Identify which cell holds the provided text, then report its (X, Y) central coordinate. 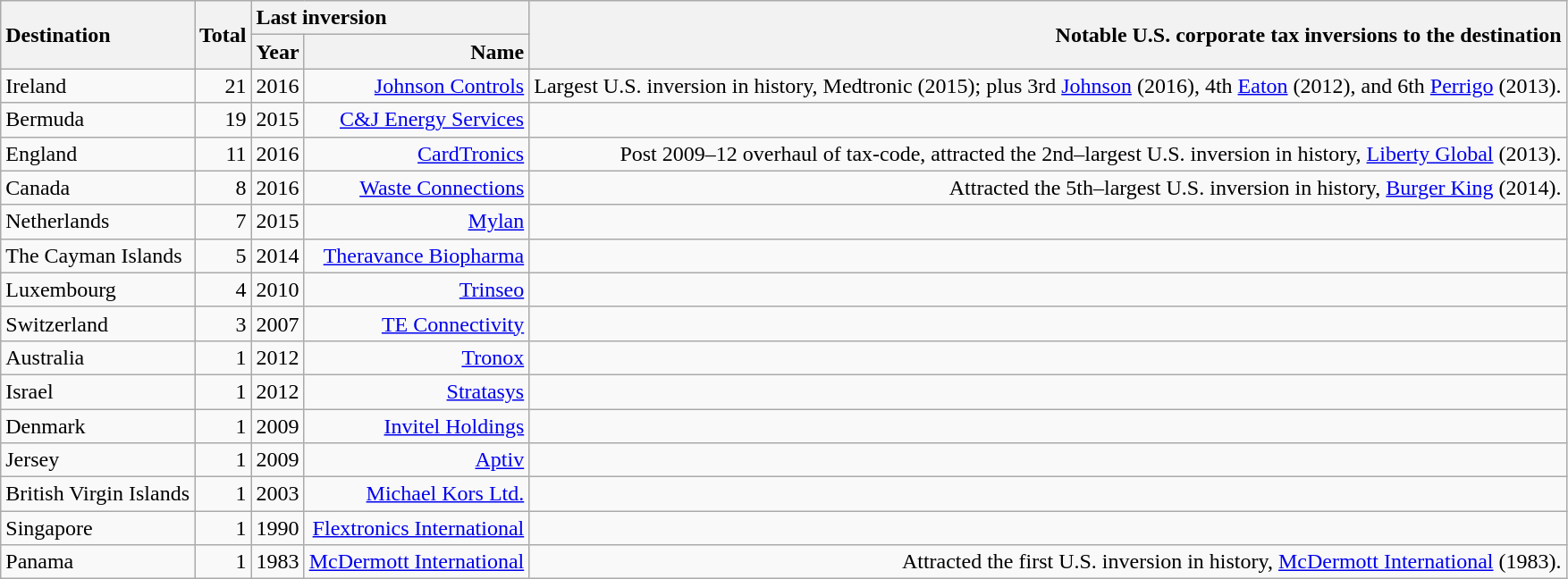
Luxembourg (98, 289)
5 (223, 256)
Switzerland (98, 323)
CardTronics (417, 154)
Trinseo (417, 289)
Panama (98, 562)
Mylan (417, 222)
2003 (277, 494)
Singapore (98, 528)
2007 (277, 323)
8 (223, 188)
Aptiv (417, 460)
C&J Energy Services (417, 120)
Theravance Biopharma (417, 256)
1990 (277, 528)
Waste Connections (417, 188)
Year (277, 52)
Total (223, 35)
Name (417, 52)
19 (223, 120)
Post 2009–12 overhaul of tax-code, attracted the 2nd–largest U.S. inversion in history, Liberty Global (2013). (1048, 154)
Notable U.S. corporate tax inversions to the destination (1048, 35)
Australia (98, 357)
Invitel Holdings (417, 426)
Denmark (98, 426)
3 (223, 323)
2014 (277, 256)
11 (223, 154)
2010 (277, 289)
1983 (277, 562)
McDermott International (417, 562)
British Virgin Islands (98, 494)
21 (223, 86)
Johnson Controls (417, 86)
The Cayman Islands (98, 256)
Netherlands (98, 222)
Bermuda (98, 120)
Jersey (98, 460)
Canada (98, 188)
Israel (98, 391)
Ireland (98, 86)
Flextronics International (417, 528)
Destination (98, 35)
Last inversion (390, 18)
Largest U.S. inversion in history, Medtronic (2015); plus 3rd Johnson (2016), 4th Eaton (2012), and 6th Perrigo (2013). (1048, 86)
Tronox (417, 357)
Attracted the first U.S. inversion in history, McDermott International (1983). (1048, 562)
7 (223, 222)
England (98, 154)
Michael Kors Ltd. (417, 494)
4 (223, 289)
TE Connectivity (417, 323)
Attracted the 5th–largest U.S. inversion in history, Burger King (2014). (1048, 188)
Stratasys (417, 391)
